Determine the [X, Y] coordinate at the center of the cell enclosing the given text.  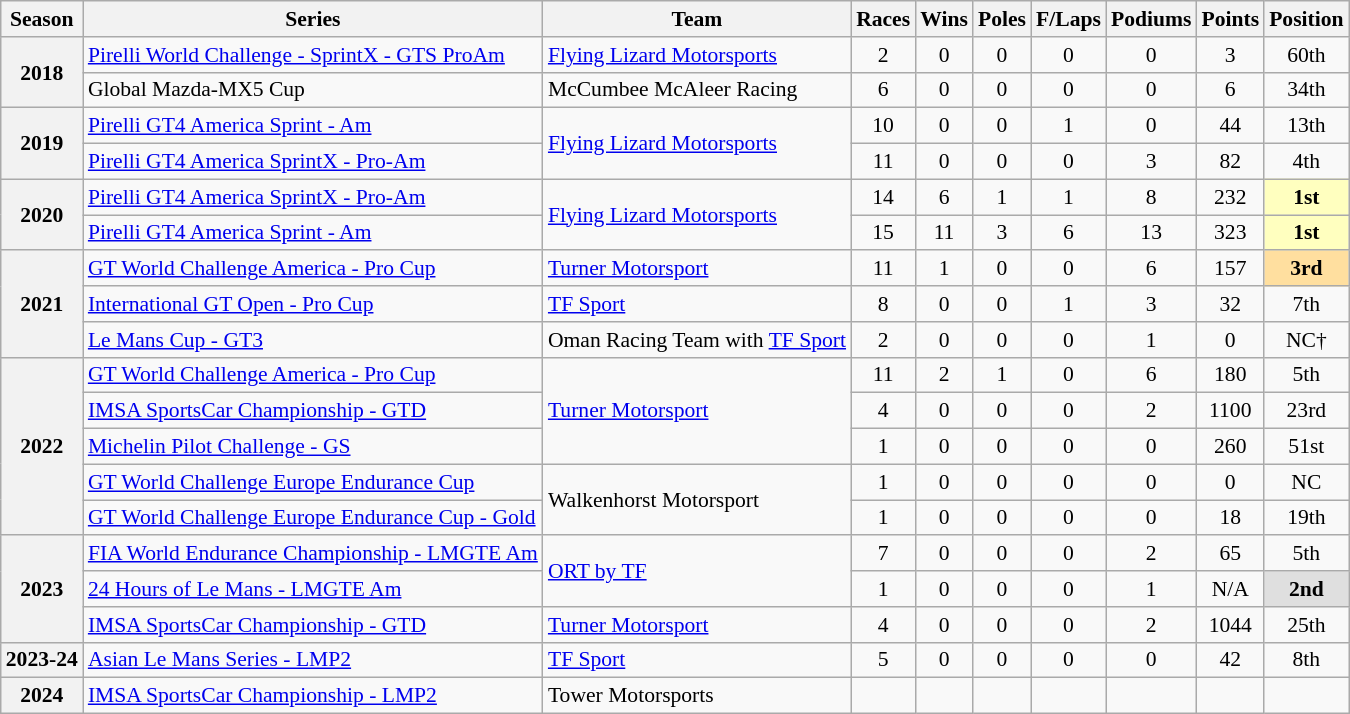
4th [1306, 162]
Oman Racing Team with TF Sport [697, 340]
42 [1230, 660]
NC [1306, 482]
14 [883, 197]
7th [1306, 304]
7 [883, 554]
Position [1306, 19]
NC† [1306, 340]
2024 [42, 696]
2018 [42, 72]
5 [883, 660]
2023-24 [42, 660]
2021 [42, 304]
Season [42, 19]
34th [1306, 90]
13 [1152, 233]
Tower Motorsports [697, 696]
15 [883, 233]
Podiums [1152, 19]
60th [1306, 55]
FIA World Endurance Championship - LMGTE Am [313, 554]
1100 [1230, 411]
F/Laps [1068, 19]
23rd [1306, 411]
1044 [1230, 625]
Michelin Pilot Challenge - GS [313, 447]
2020 [42, 214]
GT World Challenge Europe Endurance Cup [313, 482]
GT World Challenge Europe Endurance Cup - Gold [313, 518]
3rd [1306, 269]
Pirelli World Challenge - SprintX - GTS ProAm [313, 55]
Points [1230, 19]
ORT by TF [697, 572]
Asian Le Mans Series - LMP2 [313, 660]
13th [1306, 126]
19th [1306, 518]
180 [1230, 375]
232 [1230, 197]
Team [697, 19]
323 [1230, 233]
Wins [944, 19]
24 Hours of Le Mans - LMGTE Am [313, 589]
International GT Open - Pro Cup [313, 304]
IMSA SportsCar Championship - LMP2 [313, 696]
2022 [42, 446]
Poles [1002, 19]
260 [1230, 447]
51st [1306, 447]
2019 [42, 144]
McCumbee McAleer Racing [697, 90]
Series [313, 19]
32 [1230, 304]
2nd [1306, 589]
25th [1306, 625]
8th [1306, 660]
18 [1230, 518]
Races [883, 19]
44 [1230, 126]
2023 [42, 590]
82 [1230, 162]
Walkenhorst Motorsport [697, 500]
65 [1230, 554]
10 [883, 126]
Le Mans Cup - GT3 [313, 340]
N/A [1230, 589]
Global Mazda-MX5 Cup [313, 90]
157 [1230, 269]
